Determine the (x, y) coordinate at the center of the cell enclosing the given text.  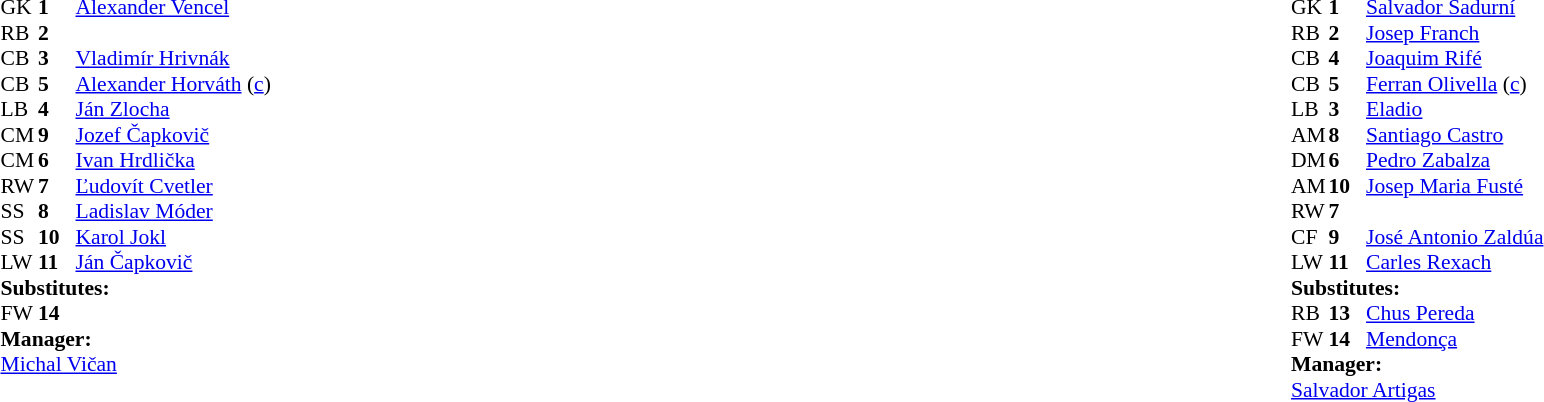
Ján Zlocha (174, 109)
Santiago Castro (1454, 135)
Vladimír Hrivnák (174, 59)
Ľudovít Cvetler (174, 186)
DM (1310, 161)
Ladislav Móder (174, 211)
José Antonio Zaldúa (1454, 237)
Pedro Zabalza (1454, 161)
Ferran Olivella (c) (1454, 84)
13 (1348, 313)
Ján Čapkovič (174, 263)
CF (1310, 237)
Karol Jokl (174, 237)
Ivan Hrdlička (174, 161)
Josep Franch (1454, 33)
Carles Rexach (1454, 263)
Jozef Čapkovič (174, 135)
Alexander Horváth (c) (174, 84)
Eladio (1454, 109)
Mendonça (1454, 339)
Joaquim Rifé (1454, 59)
Josep Maria Fusté (1454, 186)
Chus Pereda (1454, 313)
Michal Vičan (135, 365)
